Identify which cell holds the provided text, then report its (x, y) central coordinate. 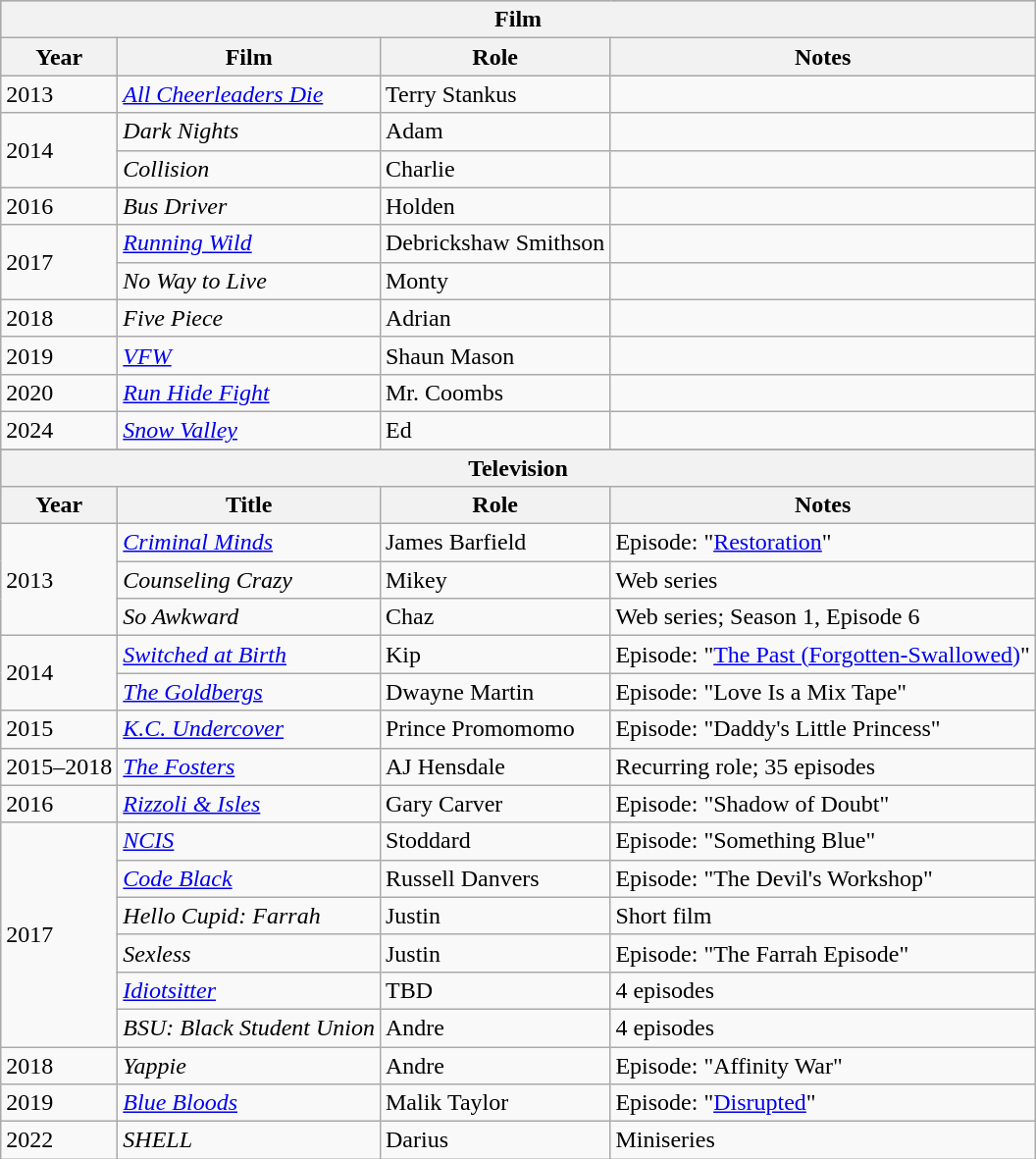
Idiotsitter (249, 990)
SHELL (249, 1140)
Episode: "Affinity War" (823, 1065)
Prince Promomomo (494, 729)
Collision (249, 169)
The Goldbergs (249, 692)
Debrickshaw Smithson (494, 243)
Adam (494, 132)
So Awkward (249, 617)
2020 (59, 393)
Malik Taylor (494, 1103)
Dwayne Martin (494, 692)
Russell Danvers (494, 878)
Episode: "Love Is a Mix Tape" (823, 692)
Stoddard (494, 841)
NCIS (249, 841)
TBD (494, 990)
Yappie (249, 1065)
Episode: "Disrupted" (823, 1103)
Snow Valley (249, 430)
Short film (823, 916)
Episode: "Restoration" (823, 543)
Shaun Mason (494, 355)
All Cheerleaders Die (249, 94)
Adrian (494, 318)
Mikey (494, 580)
Counseling Crazy (249, 580)
K.C. Undercover (249, 729)
VFW (249, 355)
Kip (494, 655)
Holden (494, 206)
AJ Hensdale (494, 766)
2015 (59, 729)
Web series; Season 1, Episode 6 (823, 617)
Dark Nights (249, 132)
2015–2018 (59, 766)
Terry Stankus (494, 94)
BSU: Black Student Union (249, 1027)
Chaz (494, 617)
Run Hide Fight (249, 393)
Episode: "Daddy's Little Princess" (823, 729)
Running Wild (249, 243)
Five Piece (249, 318)
Miniseries (823, 1140)
Episode: "The Farrah Episode" (823, 953)
James Barfield (494, 543)
Title (249, 505)
Bus Driver (249, 206)
Criminal Minds (249, 543)
The Fosters (249, 766)
Switched at Birth (249, 655)
Television (518, 468)
Web series (823, 580)
Episode: "Shadow of Doubt" (823, 804)
Mr. Coombs (494, 393)
Blue Bloods (249, 1103)
Episode: "The Devil's Workshop" (823, 878)
2024 (59, 430)
Recurring role; 35 episodes (823, 766)
Charlie (494, 169)
Sexless (249, 953)
No Way to Live (249, 281)
Ed (494, 430)
Episode: "The Past (Forgotten-Swallowed)" (823, 655)
Episode: "Something Blue" (823, 841)
Code Black (249, 878)
Monty (494, 281)
Rizzoli & Isles (249, 804)
Gary Carver (494, 804)
2022 (59, 1140)
Hello Cupid: Farrah (249, 916)
Darius (494, 1140)
